Extract the (X, Y) coordinate from the center of the cell holding the provided text.  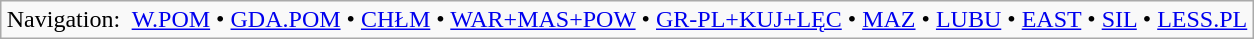
Navigation: W.POM • GDA.POM • CHŁM • WAR+MAS+POW • GR-PL+KUJ+LĘC • MAZ • LUBU • EAST • SIL • LESS.PL (627, 20)
